Find where the given text appears and provide that cell's center as [X, Y] coordinate. 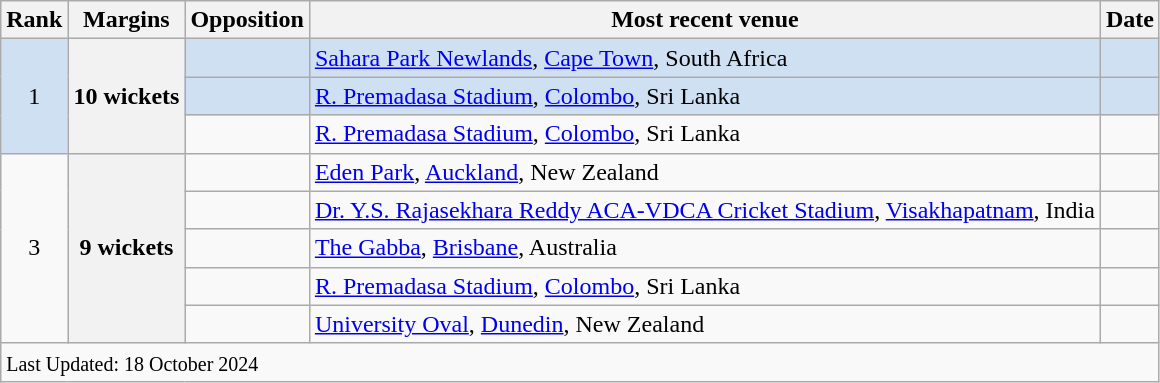
1 [34, 96]
Eden Park, Auckland, New Zealand [704, 172]
10 wickets [126, 96]
Dr. Y.S. Rajasekhara Reddy ACA-VDCA Cricket Stadium, Visakhapatnam, India [704, 210]
Opposition [247, 20]
3 [34, 248]
9 wickets [126, 248]
Date [1130, 20]
The Gabba, Brisbane, Australia [704, 248]
Rank [34, 20]
Last Updated: 18 October 2024 [580, 362]
Most recent venue [704, 20]
University Oval, Dunedin, New Zealand [704, 324]
Sahara Park Newlands, Cape Town, South Africa [704, 58]
Margins [126, 20]
